Search for the cell housing the specified text and yield its [x, y] center coordinate. 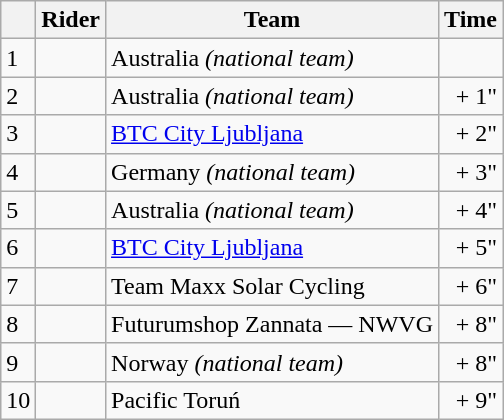
9 [18, 362]
+ 5" [471, 248]
7 [18, 286]
2 [18, 96]
1 [18, 58]
5 [18, 210]
10 [18, 400]
+ 1" [471, 96]
+ 9" [471, 400]
8 [18, 324]
4 [18, 172]
+ 3" [471, 172]
Rider [71, 20]
Team [272, 20]
Norway (national team) [272, 362]
3 [18, 134]
Time [471, 20]
+ 4" [471, 210]
Germany (national team) [272, 172]
Team Maxx Solar Cycling [272, 286]
+ 2" [471, 134]
+ 6" [471, 286]
6 [18, 248]
Futurumshop Zannata — NWVG [272, 324]
Pacific Toruń [272, 400]
